Scan for the cell matching the given text and deliver its [x, y] coordinate at center. 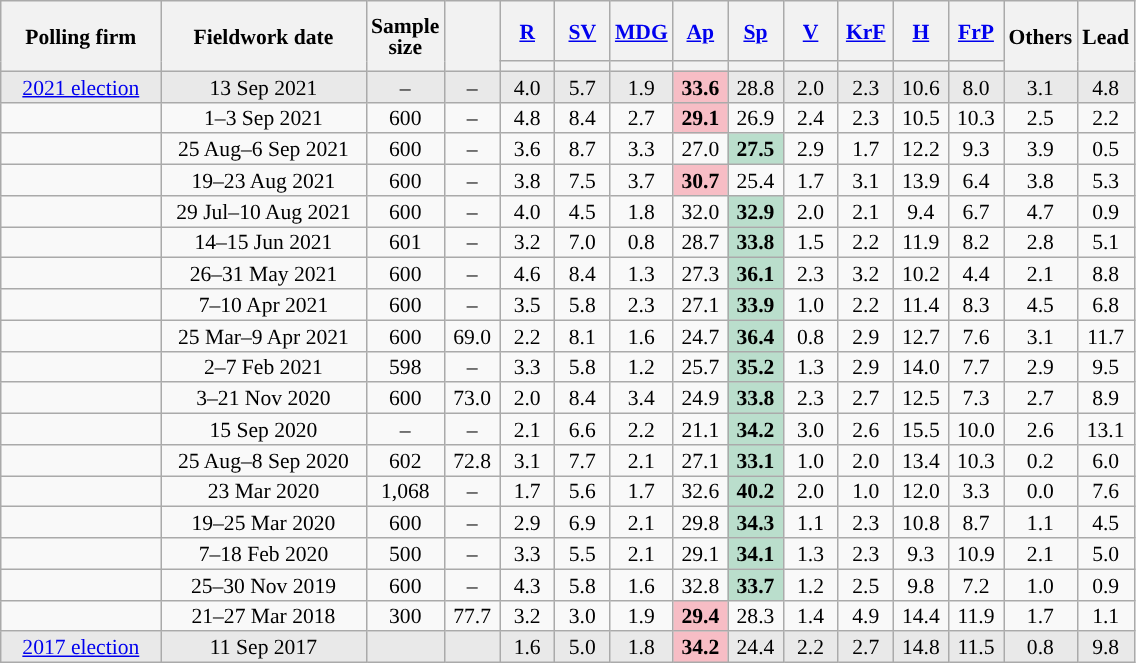
33.6 [700, 86]
10.0 [976, 430]
10.9 [976, 554]
598 [405, 366]
3.7 [642, 180]
14.8 [920, 648]
3.6 [528, 150]
27.3 [700, 274]
11 Sep 2017 [264, 648]
30.7 [700, 180]
3–21 Nov 2020 [264, 398]
500 [405, 554]
7–18 Feb 2020 [264, 554]
Polling firm [81, 36]
8.8 [1106, 274]
4.4 [976, 274]
36.4 [756, 336]
14.4 [920, 616]
29.8 [700, 522]
2017 election [81, 648]
40.2 [756, 492]
12.5 [920, 398]
26–31 May 2021 [264, 274]
4.6 [528, 274]
10.8 [920, 522]
11.7 [1106, 336]
8.3 [976, 304]
9.5 [1106, 366]
3.9 [1041, 150]
H [920, 31]
5.6 [582, 492]
7–10 Apr 2021 [264, 304]
32.8 [700, 584]
33.9 [756, 304]
5.5 [582, 554]
36.1 [756, 274]
10.2 [920, 274]
73.0 [472, 398]
4.7 [1041, 212]
SV [582, 31]
27.0 [700, 150]
15 Sep 2020 [264, 430]
34.3 [756, 522]
8.1 [582, 336]
14–15 Jun 2021 [264, 242]
KrF [866, 31]
4.9 [866, 616]
5.1 [1106, 242]
1–3 Sep 2021 [264, 118]
2.8 [1041, 242]
32.0 [700, 212]
7.5 [582, 180]
6.6 [582, 430]
8.2 [976, 242]
8.0 [976, 86]
25.4 [756, 180]
69.0 [472, 336]
FrP [976, 31]
6.0 [1106, 460]
13.1 [1106, 430]
2.4 [810, 118]
Ap [700, 31]
25 Aug–6 Sep 2021 [264, 150]
8.9 [1106, 398]
1.4 [810, 616]
602 [405, 460]
21–27 Mar 2018 [264, 616]
V [810, 31]
19–23 Aug 2021 [264, 180]
12.2 [920, 150]
Fieldwork date [264, 36]
24.7 [700, 336]
29 Jul–10 Aug 2021 [264, 212]
R [528, 31]
0.2 [1041, 460]
28.8 [756, 86]
12.0 [920, 492]
5.3 [1106, 180]
72.8 [472, 460]
28.7 [700, 242]
2021 election [81, 86]
13.4 [920, 460]
27.5 [756, 150]
32.9 [756, 212]
Sp [756, 31]
6.7 [976, 212]
26.9 [756, 118]
29.4 [700, 616]
11.5 [976, 648]
24.9 [700, 398]
3.5 [528, 304]
10.6 [920, 86]
25.7 [700, 366]
13 Sep 2021 [264, 86]
35.2 [756, 366]
6.8 [1106, 304]
28.3 [756, 616]
25 Mar–9 Apr 2021 [264, 336]
Samplesize [405, 36]
4.3 [528, 584]
1.5 [810, 242]
601 [405, 242]
300 [405, 616]
Others [1041, 36]
23 Mar 2020 [264, 492]
12.7 [920, 336]
11.4 [920, 304]
33.1 [756, 460]
7.2 [976, 584]
19–25 Mar 2020 [264, 522]
MDG [642, 31]
77.7 [472, 616]
25 Aug–8 Sep 2020 [264, 460]
3.4 [642, 398]
0.5 [1106, 150]
32.6 [700, 492]
2–7 Feb 2021 [264, 366]
7.0 [582, 242]
1,068 [405, 492]
13.9 [920, 180]
15.5 [920, 430]
9.4 [920, 212]
10.5 [920, 118]
Lead [1106, 36]
6.4 [976, 180]
5.7 [582, 86]
14.0 [920, 366]
0.0 [1041, 492]
25–30 Nov 2019 [264, 584]
24.4 [756, 648]
33.7 [756, 584]
7.3 [976, 398]
34.1 [756, 554]
21.1 [700, 430]
6.9 [582, 522]
